For the text-containing cell, return its midpoint in [X, Y] coordinate format. 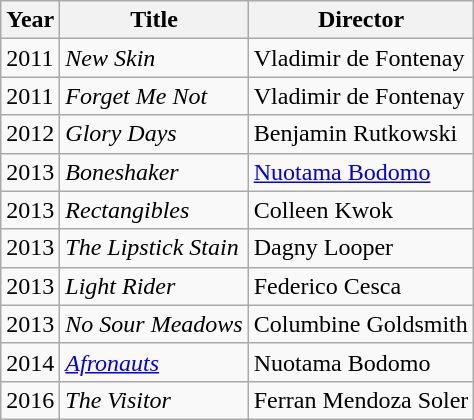
Columbine Goldsmith [361, 324]
Federico Cesca [361, 286]
Dagny Looper [361, 248]
Benjamin Rutkowski [361, 134]
2012 [30, 134]
Director [361, 20]
Afronauts [154, 362]
New Skin [154, 58]
2014 [30, 362]
Ferran Mendoza Soler [361, 400]
The Lipstick Stain [154, 248]
Title [154, 20]
Colleen Kwok [361, 210]
Year [30, 20]
2016 [30, 400]
Forget Me Not [154, 96]
The Visitor [154, 400]
Glory Days [154, 134]
Rectangibles [154, 210]
Light Rider [154, 286]
Boneshaker [154, 172]
No Sour Meadows [154, 324]
